Identify which cell holds the provided text, then report its [X, Y] central coordinate. 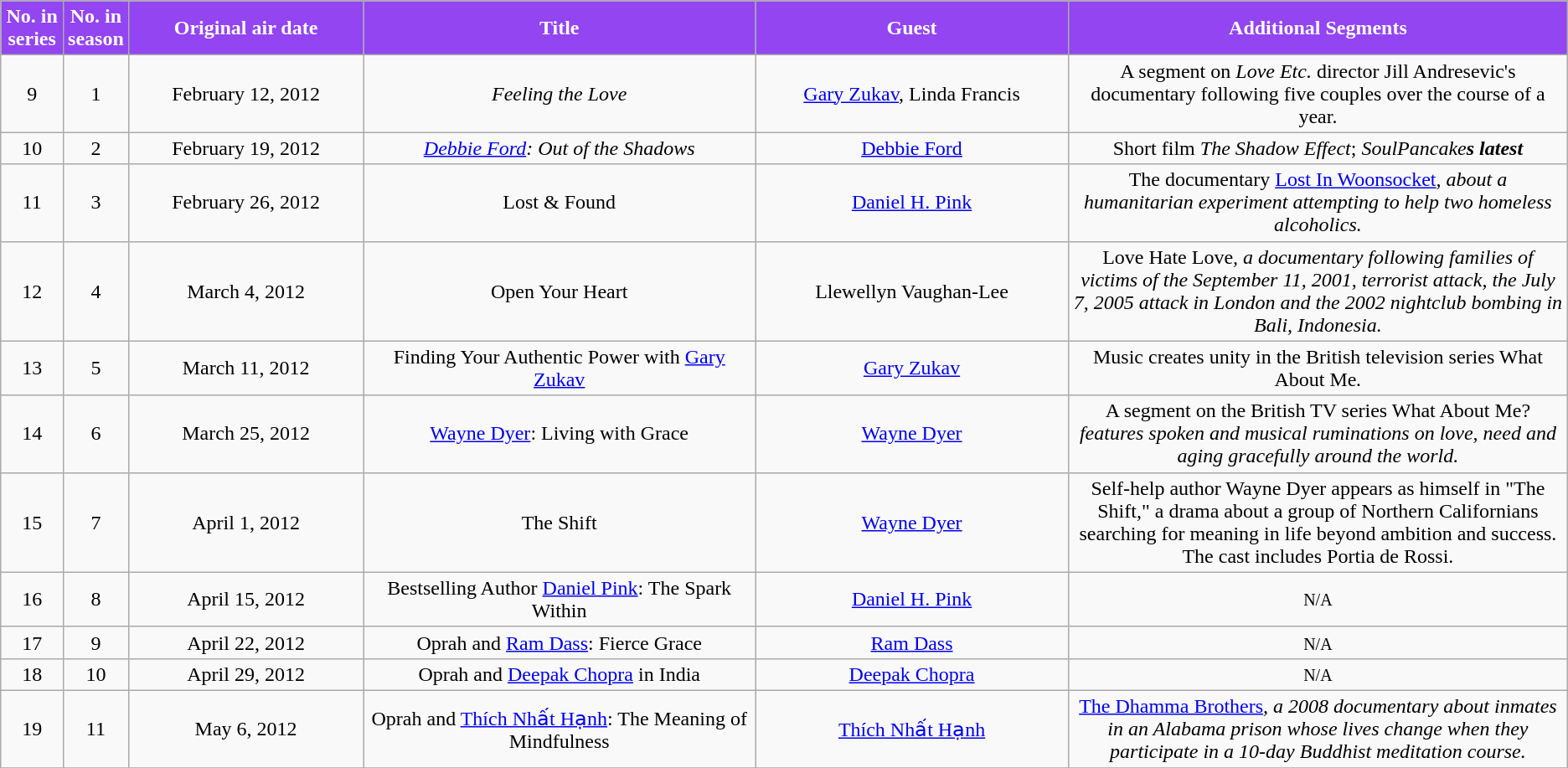
February 19, 2012 [246, 148]
13 [32, 369]
12 [32, 291]
March 11, 2012 [246, 369]
Llewellyn Vaughan-Lee [912, 291]
February 26, 2012 [246, 203]
16 [32, 600]
March 4, 2012 [246, 291]
May 6, 2012 [246, 729]
1 [96, 94]
Lost & Found [560, 203]
April 29, 2012 [246, 674]
Wayne Dyer: Living with Grace [560, 434]
Gary Zukav, Linda Francis [912, 94]
Debbie Ford: Out of the Shadows [560, 148]
Music creates unity in the British television series What About Me. [1318, 369]
Open Your Heart [560, 291]
February 12, 2012 [246, 94]
6 [96, 434]
No. inseason [96, 28]
Short film The Shadow Effect; SoulPancakes latest [1318, 148]
Debbie Ford [912, 148]
Feeling the Love [560, 94]
Oprah and Ram Dass: Fierce Grace [560, 642]
15 [32, 523]
4 [96, 291]
Oprah and Deepak Chopra in India [560, 674]
17 [32, 642]
A segment on Love Etc. director Jill Andresevic's documentary following five couples over the course of a year. [1318, 94]
3 [96, 203]
The Shift [560, 523]
7 [96, 523]
The documentary Lost In Woonsocket, about a humanitarian experiment attempting to help two homeless alcoholics. [1318, 203]
A segment on the British TV series What About Me? features spoken and musical ruminations on love, need and aging gracefully around the world. [1318, 434]
2 [96, 148]
19 [32, 729]
14 [32, 434]
Title [560, 28]
Finding Your Authentic Power with Gary Zukav [560, 369]
Ram Dass [912, 642]
April 15, 2012 [246, 600]
18 [32, 674]
Additional Segments [1318, 28]
5 [96, 369]
Guest [912, 28]
Deepak Chopra [912, 674]
April 1, 2012 [246, 523]
April 22, 2012 [246, 642]
8 [96, 600]
March 25, 2012 [246, 434]
Bestselling Author Daniel Pink: The Spark Within [560, 600]
No. inseries [32, 28]
Gary Zukav [912, 369]
Oprah and Thích Nhất Hạnh: The Meaning of Mindfulness [560, 729]
Thích Nhất Hạnh [912, 729]
Original air date [246, 28]
